For the text-containing cell, return its midpoint in (x, y) coordinate format. 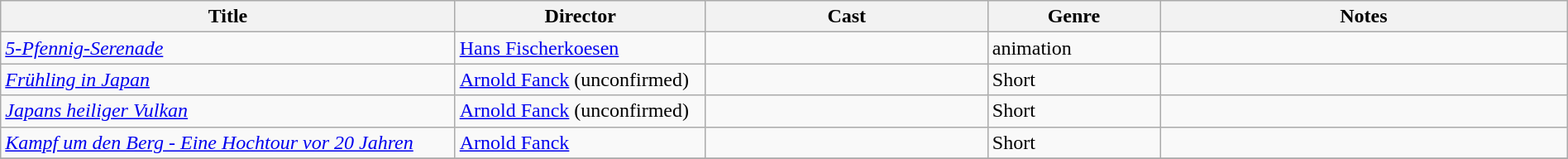
Frühling in Japan (228, 79)
Kampf um den Berg - Eine Hochtour vor 20 Jahren (228, 142)
Notes (1365, 17)
Cast (847, 17)
animation (1073, 48)
5-Pfennig-Serenade (228, 48)
Genre (1073, 17)
Title (228, 17)
Director (581, 17)
Arnold Fanck (581, 142)
Japans heiliger Vulkan (228, 111)
Hans Fischerkoesen (581, 48)
